Find where the given text appears and provide that cell's center as [x, y] coordinate. 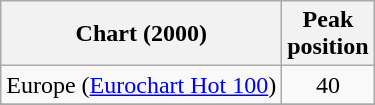
Europe (Eurochart Hot 100) [142, 85]
40 [328, 85]
Chart (2000) [142, 34]
Peakposition [328, 34]
